Determine the [X, Y] coordinate at the center of the cell enclosing the given text.  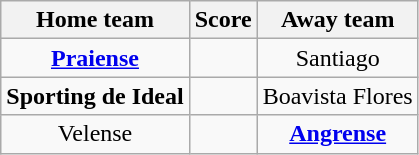
Praiense [95, 58]
Score [223, 20]
Sporting de Ideal [95, 96]
Boavista Flores [338, 96]
Away team [338, 20]
Home team [95, 20]
Velense [95, 134]
Santiago [338, 58]
Angrense [338, 134]
